From the cell containing the given text, extract its center point as [x, y] coordinate. 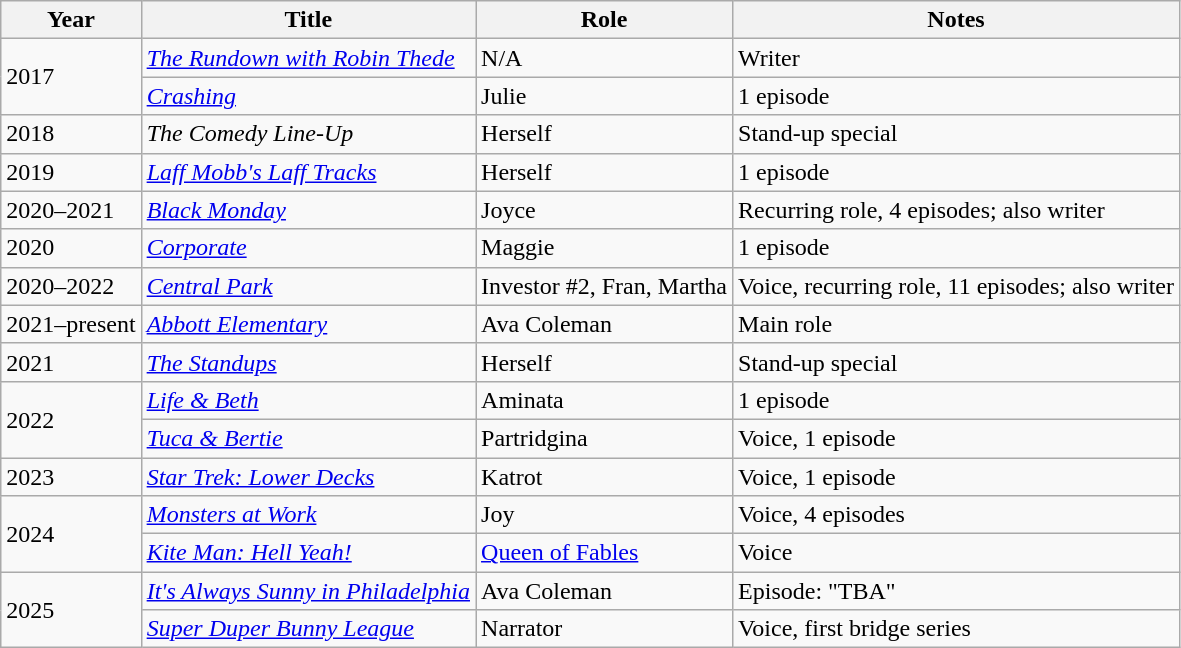
2020 [71, 248]
Kite Man: Hell Yeah! [308, 553]
Joyce [604, 210]
2022 [71, 419]
Recurring role, 4 episodes; also writer [956, 210]
Life & Beth [308, 400]
Title [308, 20]
Katrot [604, 477]
Investor #2, Fran, Martha [604, 286]
It's Always Sunny in Philadelphia [308, 591]
Year [71, 20]
Voice, 4 episodes [956, 515]
Maggie [604, 248]
Narrator [604, 629]
Black Monday [308, 210]
2019 [71, 172]
2018 [71, 134]
Abbott Elementary [308, 324]
Main role [956, 324]
2021–present [71, 324]
Joy [604, 515]
Crashing [308, 96]
Partridgina [604, 438]
2024 [71, 534]
Voice, first bridge series [956, 629]
2021 [71, 362]
Voice [956, 553]
The Comedy Line-Up [308, 134]
Laff Mobb's Laff Tracks [308, 172]
2023 [71, 477]
2020–2022 [71, 286]
N/A [604, 58]
Writer [956, 58]
Julie [604, 96]
Super Duper Bunny League [308, 629]
The Standups [308, 362]
Star Trek: Lower Decks [308, 477]
Queen of Fables [604, 553]
Episode: "TBA" [956, 591]
Role [604, 20]
Aminata [604, 400]
Central Park [308, 286]
Notes [956, 20]
2020–2021 [71, 210]
Tuca & Bertie [308, 438]
2025 [71, 610]
The Rundown with Robin Thede [308, 58]
Monsters at Work [308, 515]
Corporate [308, 248]
2017 [71, 77]
Voice, recurring role, 11 episodes; also writer [956, 286]
